From the cell containing the given text, extract its center point as (X, Y) coordinate. 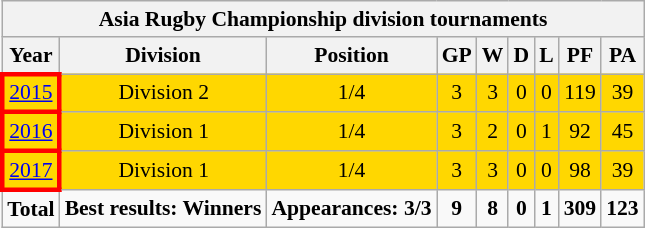
309 (580, 208)
PA (622, 56)
Year (30, 56)
D (521, 56)
2015 (30, 94)
2 (493, 132)
9 (457, 208)
Appearances: 3/3 (351, 208)
Total (30, 208)
92 (580, 132)
45 (622, 132)
2016 (30, 132)
Division 2 (164, 94)
2017 (30, 170)
119 (580, 94)
98 (580, 170)
Asia Rugby Championship division tournaments (322, 19)
Division (164, 56)
Best results: Winners (164, 208)
W (493, 56)
GP (457, 56)
Position (351, 56)
8 (493, 208)
123 (622, 208)
PF (580, 56)
L (546, 56)
